Return [X, Y] of the center of cell containing provided text 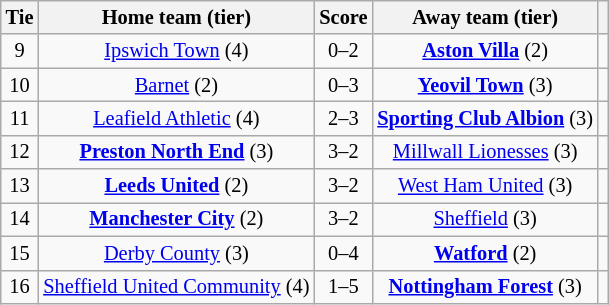
West Ham United (3) [485, 186]
Ipswich Town (4) [176, 51]
Derby County (3) [176, 253]
14 [20, 219]
Away team (tier) [485, 17]
Nottingham Forest (3) [485, 287]
Yeovil Town (3) [485, 85]
0–3 [343, 85]
13 [20, 186]
Sheffield (3) [485, 219]
Aston Villa (2) [485, 51]
10 [20, 85]
Leafield Athletic (4) [176, 118]
1–5 [343, 287]
Leeds United (2) [176, 186]
11 [20, 118]
Manchester City (2) [176, 219]
2–3 [343, 118]
9 [20, 51]
Score [343, 17]
Watford (2) [485, 253]
Sheffield United Community (4) [176, 287]
Tie [20, 17]
0–4 [343, 253]
Barnet (2) [176, 85]
Sporting Club Albion (3) [485, 118]
Home team (tier) [176, 17]
15 [20, 253]
Millwall Lionesses (3) [485, 152]
16 [20, 287]
Preston North End (3) [176, 152]
0–2 [343, 51]
12 [20, 152]
